Identify which cell holds the provided text, then report its (x, y) central coordinate. 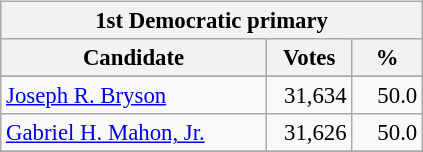
% (388, 58)
31,634 (309, 96)
Votes (309, 58)
Gabriel H. Mahon, Jr. (134, 133)
Joseph R. Bryson (134, 96)
1st Democratic primary (212, 21)
Candidate (134, 58)
31,626 (309, 133)
